Scan for the cell matching the given text and deliver its (x, y) coordinate at center. 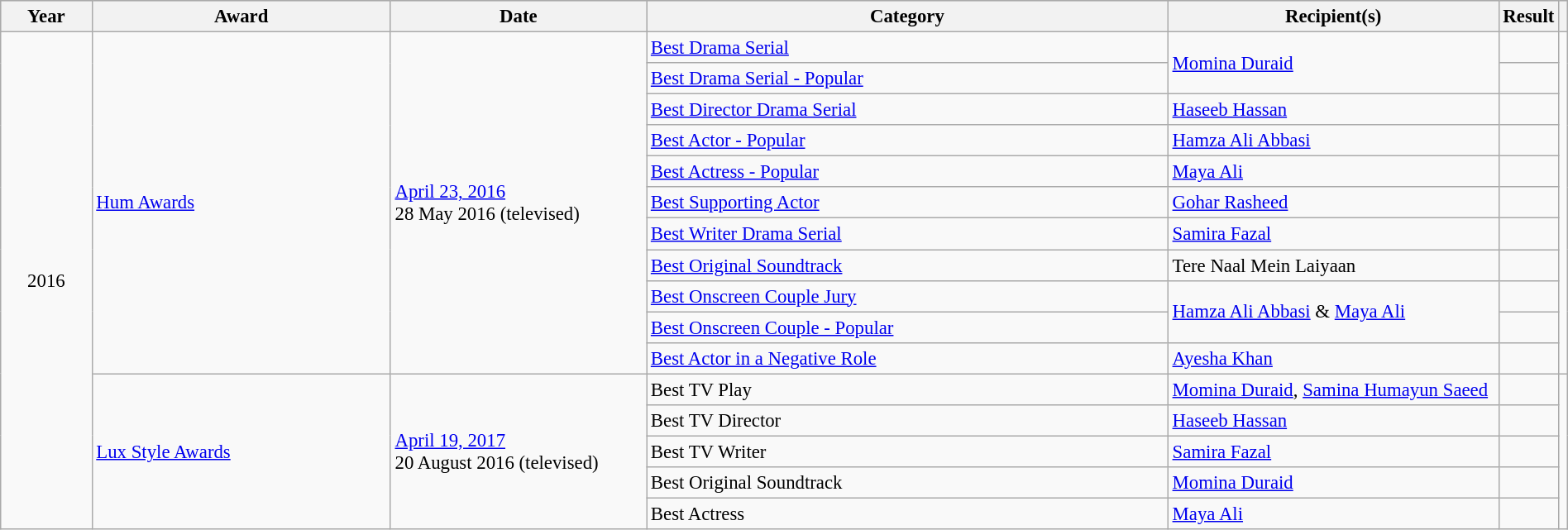
April 23, 201628 May 2016 (televised) (518, 203)
Date (518, 17)
Recipient(s) (1333, 17)
Gohar Rasheed (1333, 203)
Best Writer Drama Serial (908, 234)
Best TV Director (908, 421)
Best Actor - Popular (908, 141)
Best Drama Serial (908, 48)
Result (1528, 17)
Ayesha Khan (1333, 358)
Award (241, 17)
Momina Duraid, Samina Humayun Saeed (1333, 389)
Best Supporting Actor (908, 203)
Best Actor in a Negative Role (908, 358)
Lux Style Awards (241, 451)
2016 (46, 281)
Hum Awards (241, 203)
Best TV Play (908, 389)
Tere Naal Mein Laiyaan (1333, 265)
Year (46, 17)
Hamza Ali Abbasi & Maya Ali (1333, 311)
Best Actress - Popular (908, 172)
Category (908, 17)
Best Drama Serial - Popular (908, 79)
Best Onscreen Couple Jury (908, 296)
Best Onscreen Couple - Popular (908, 327)
Best TV Writer (908, 451)
Hamza Ali Abbasi (1333, 141)
April 19, 201720 August 2016 (televised) (518, 451)
Best Actress (908, 513)
Best Director Drama Serial (908, 110)
